Search for the cell housing the specified text and yield its [x, y] center coordinate. 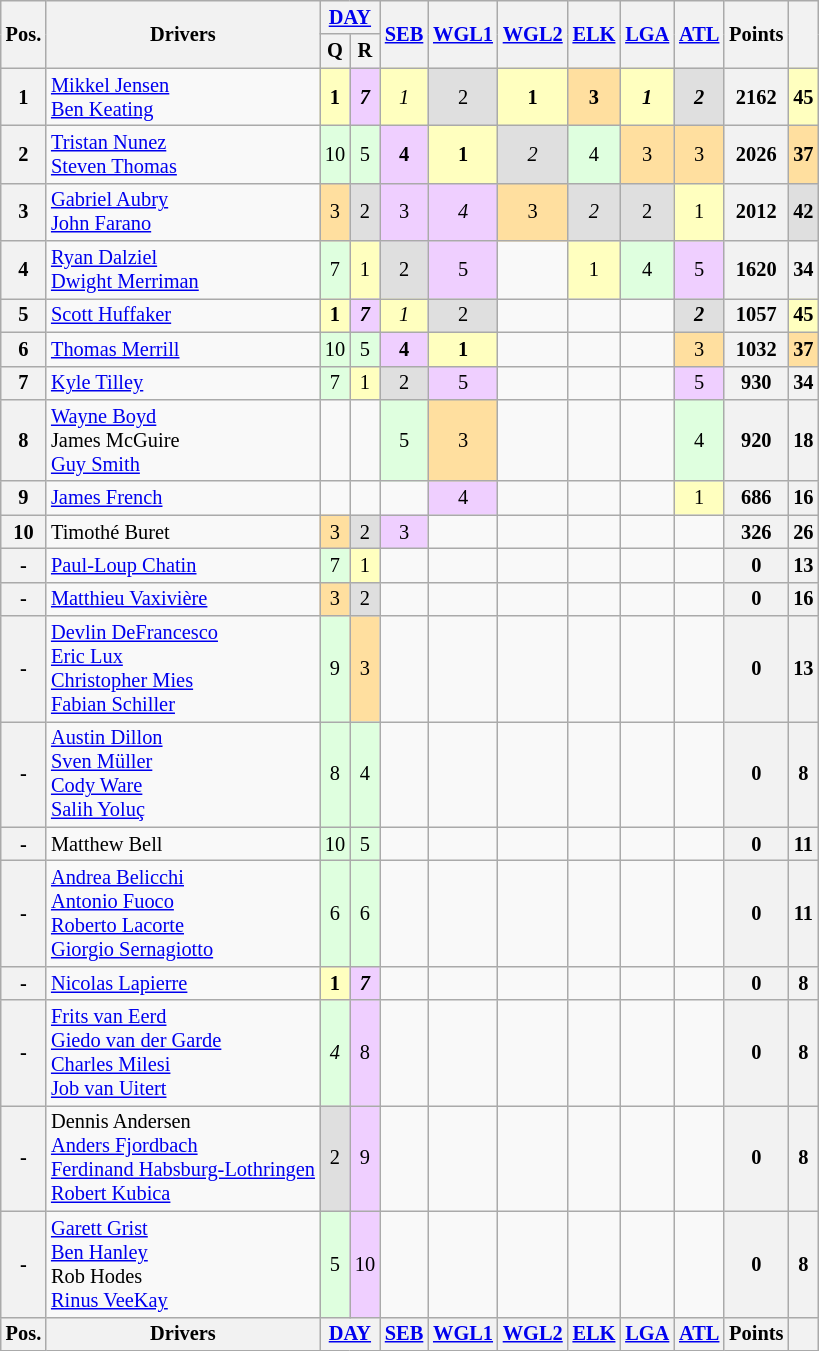
Timothé Buret [183, 532]
930 [756, 383]
18 [803, 440]
Dennis Andersen Anders Fjordbach Ferdinand Habsburg-Lothringen Robert Kubica [183, 1158]
Q [335, 51]
Frits van Eerd Giedo van der Garde Charles Milesi Job van Uitert [183, 1053]
686 [756, 498]
Kyle Tilley [183, 383]
Matthew Bell [183, 844]
42 [803, 212]
Austin Dillon Sven Müller Cody Ware Salih Yoluç [183, 774]
R [365, 51]
Garett Grist Ben Hanley Rob Hodes Rinus VeeKay [183, 1264]
1032 [756, 349]
Thomas Merrill [183, 349]
Mikkel Jensen Ben Keating [183, 97]
Scott Huffaker [183, 315]
Matthieu Vaxivière [183, 599]
1057 [756, 315]
920 [756, 440]
Paul-Loup Chatin [183, 565]
Wayne Boyd James McGuire Guy Smith [183, 440]
Andrea Belicchi Antonio Fuoco Roberto Lacorte Giorgio Sernagiotto [183, 913]
Tristan Nunez Steven Thomas [183, 154]
Nicolas Lapierre [183, 983]
Devlin DeFrancesco Eric Lux Christopher Mies Fabian Schiller [183, 669]
Gabriel Aubry John Farano [183, 212]
2012 [756, 212]
326 [756, 532]
James French [183, 498]
26 [803, 532]
Ryan Dalziel Dwight Merriman [183, 270]
2162 [756, 97]
1620 [756, 270]
2026 [756, 154]
